Scan for the cell matching the given text and deliver its [x, y] coordinate at center. 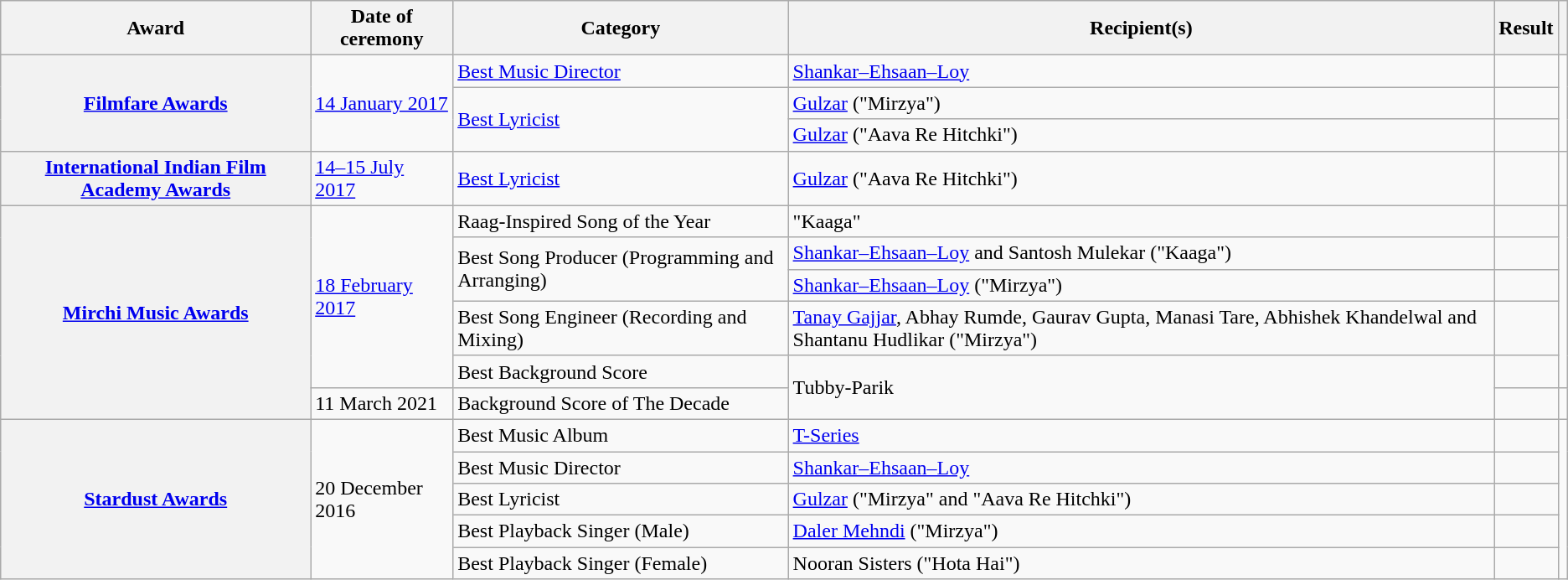
11 March 2021 [382, 403]
Background Score of The Decade [621, 403]
20 December 2016 [382, 499]
Nooran Sisters ("Hota Hai") [1141, 563]
International Indian Film Academy Awards [156, 178]
Category [621, 28]
Recipient(s) [1141, 28]
Daler Mehndi ("Mirzya") [1141, 531]
Best Background Score [621, 371]
Best Song Engineer (Recording and Mixing) [621, 329]
Best Playback Singer (Female) [621, 563]
Best Music Album [621, 435]
Gulzar ("Mirzya" and "Aava Re Hitchki") [1141, 500]
Result [1526, 28]
Stardust Awards [156, 499]
14–15 July 2017 [382, 178]
Best Song Producer (Programming and Arranging) [621, 269]
T-Series [1141, 435]
14 January 2017 [382, 103]
Best Playback Singer (Male) [621, 531]
Date of ceremony [382, 28]
"Kaaga" [1141, 221]
Mirchi Music Awards [156, 312]
Gulzar ("Mirzya") [1141, 103]
Raag-Inspired Song of the Year [621, 221]
Shankar–Ehsaan–Loy ("Mirzya") [1141, 285]
Shankar–Ehsaan–Loy and Santosh Mulekar ("Kaaga") [1141, 253]
18 February 2017 [382, 297]
Filmfare Awards [156, 103]
Tubby-Parik [1141, 387]
Award [156, 28]
Tanay Gajjar, Abhay Rumde, Gaurav Gupta, Manasi Tare, Abhishek Khandelwal and Shantanu Hudlikar ("Mirzya") [1141, 329]
